Locate the cell with the specified text and output its [x, y] center coordinate. 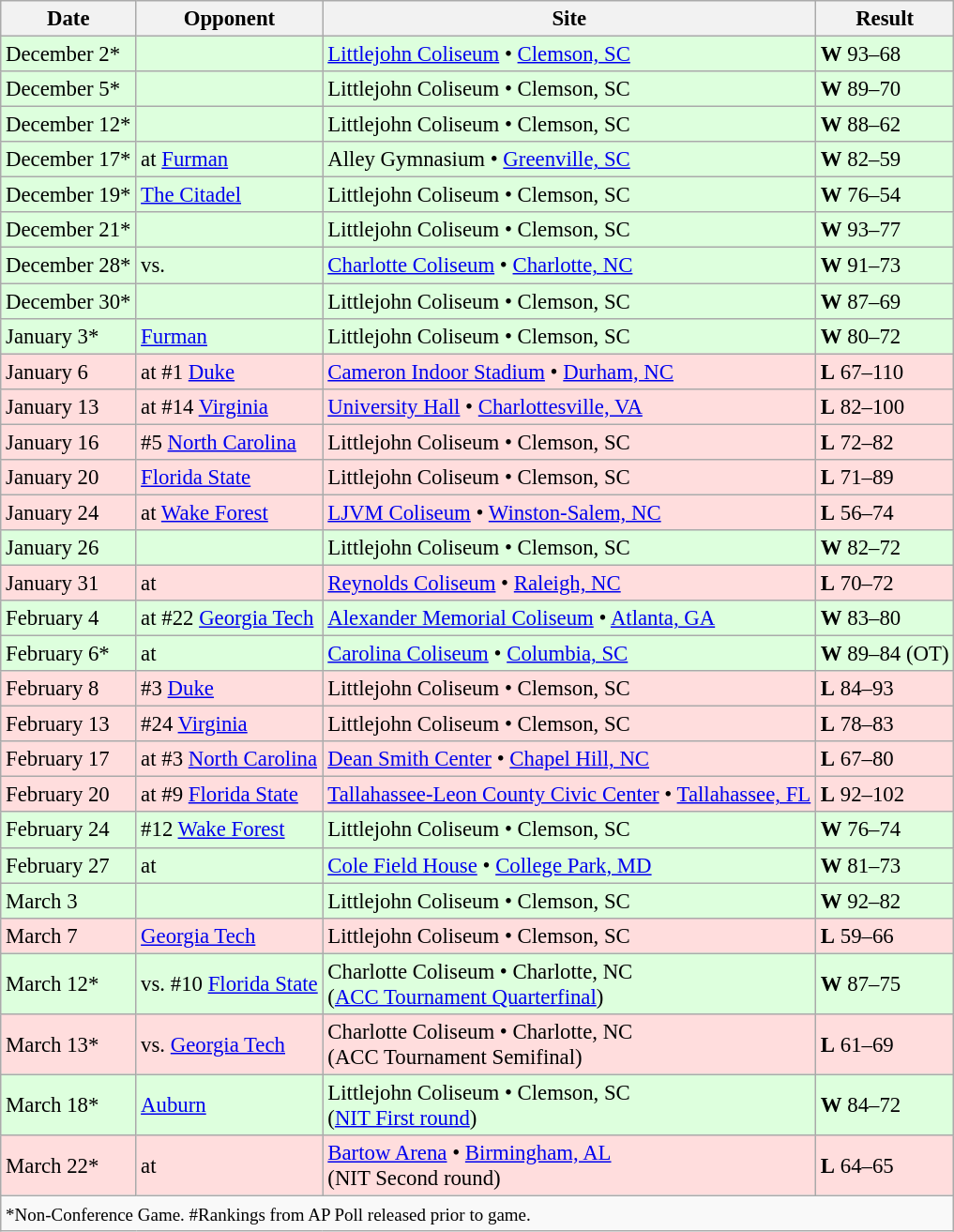
L 67–110 [886, 372]
Site [569, 19]
Charlotte Coliseum • Charlotte, NC(ACC Tournament Quarterfinal) [569, 983]
February 4 [68, 618]
January 31 [68, 583]
January 6 [68, 372]
Result [886, 19]
February 17 [68, 759]
University Hall • Charlottesville, VA [569, 406]
L 84–93 [886, 689]
March 7 [68, 935]
December 12* [68, 125]
February 8 [68, 689]
December 17* [68, 160]
W 89–84 (OT) [886, 654]
December 30* [68, 301]
Charlotte Coliseum • Charlotte, NC(ACC Tournament Semifinal) [569, 1045]
L 56–74 [886, 512]
L 72–82 [886, 442]
January 16 [68, 442]
Tallahassee-Leon County Civic Center • Tallahassee, FL [569, 795]
January 24 [68, 512]
Cameron Indoor Stadium • Durham, NC [569, 372]
#24 Virginia [229, 724]
#3 Duke [229, 689]
vs. Georgia Tech [229, 1045]
L 59–66 [886, 935]
Dean Smith Center • Chapel Hill, NC [569, 759]
L 78–83 [886, 724]
W 87–75 [886, 983]
Reynolds Coliseum • Raleigh, NC [569, 583]
December 21* [68, 230]
February 24 [68, 830]
W 83–80 [886, 618]
Furman [229, 336]
W 89–70 [886, 89]
January 20 [68, 478]
Opponent [229, 19]
W 82–59 [886, 160]
W 92–82 [886, 901]
W 82–72 [886, 548]
L 67–80 [886, 759]
February 27 [68, 865]
March 18* [68, 1105]
March 22* [68, 1165]
Charlotte Coliseum • Charlotte, NC [569, 266]
L 82–100 [886, 406]
Carolina Coliseum • Columbia, SC [569, 654]
vs. [229, 266]
March 13* [68, 1045]
March 3 [68, 901]
Bartow Arena • Birmingham, AL(NIT Second round) [569, 1165]
February 6* [68, 654]
L 70–72 [886, 583]
Cole Field House • College Park, MD [569, 865]
Alley Gymnasium • Greenville, SC [569, 160]
#12 Wake Forest [229, 830]
LJVM Coliseum • Winston-Salem, NC [569, 512]
December 19* [68, 195]
at #14 Virginia [229, 406]
at #3 North Carolina [229, 759]
W 81–73 [886, 865]
#5 North Carolina [229, 442]
Auburn [229, 1105]
vs. #10 Florida State [229, 983]
The Citadel [229, 195]
W 93–68 [886, 54]
January 3* [68, 336]
Alexander Memorial Coliseum • Atlanta, GA [569, 618]
at Wake Forest [229, 512]
January 13 [68, 406]
Littlejohn Coliseum • Clemson, SC(NIT First round) [569, 1105]
W 80–72 [886, 336]
at Furman [229, 160]
March 12* [68, 983]
December 2* [68, 54]
L 64–65 [886, 1165]
L 92–102 [886, 795]
Florida State [229, 478]
Georgia Tech [229, 935]
December 5* [68, 89]
December 28* [68, 266]
L 61–69 [886, 1045]
February 20 [68, 795]
at #9 Florida State [229, 795]
W 84–72 [886, 1105]
Date [68, 19]
*Non-Conference Game. #Rankings from AP Poll released prior to game. [477, 1213]
W 88–62 [886, 125]
at #22 Georgia Tech [229, 618]
W 93–77 [886, 230]
W 87–69 [886, 301]
W 76–54 [886, 195]
W 91–73 [886, 266]
January 26 [68, 548]
February 13 [68, 724]
W 76–74 [886, 830]
at #1 Duke [229, 372]
L 71–89 [886, 478]
